Pinpoint the cell where the given text exists, returning its [X, Y] midpoint coordinate. 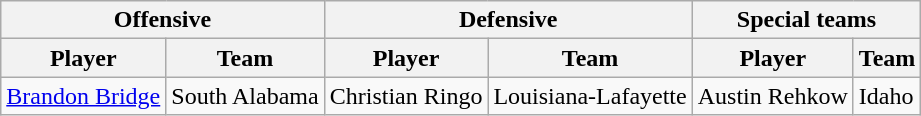
Idaho [887, 96]
Offensive [162, 20]
Austin Rehkow [772, 96]
Defensive [508, 20]
Louisiana-Lafayette [590, 96]
South Alabama [245, 96]
Special teams [806, 20]
Brandon Bridge [84, 96]
Christian Ringo [406, 96]
